Scan for the cell matching the given text and deliver its (x, y) coordinate at center. 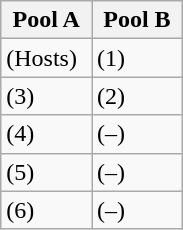
(2) (138, 96)
(1) (138, 58)
Pool A (46, 20)
(6) (46, 210)
(3) (46, 96)
(5) (46, 172)
Pool B (138, 20)
(Hosts) (46, 58)
(4) (46, 134)
